Return (x, y) of the center of cell containing provided text 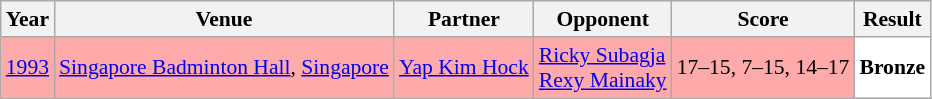
Year (28, 19)
Bronze (892, 68)
Opponent (603, 19)
Venue (224, 19)
Ricky Subagja Rexy Mainaky (603, 68)
Singapore Badminton Hall, Singapore (224, 68)
Partner (464, 19)
Score (764, 19)
Yap Kim Hock (464, 68)
1993 (28, 68)
Result (892, 19)
17–15, 7–15, 14–17 (764, 68)
